Pinpoint the cell where the given text exists, returning its (X, Y) midpoint coordinate. 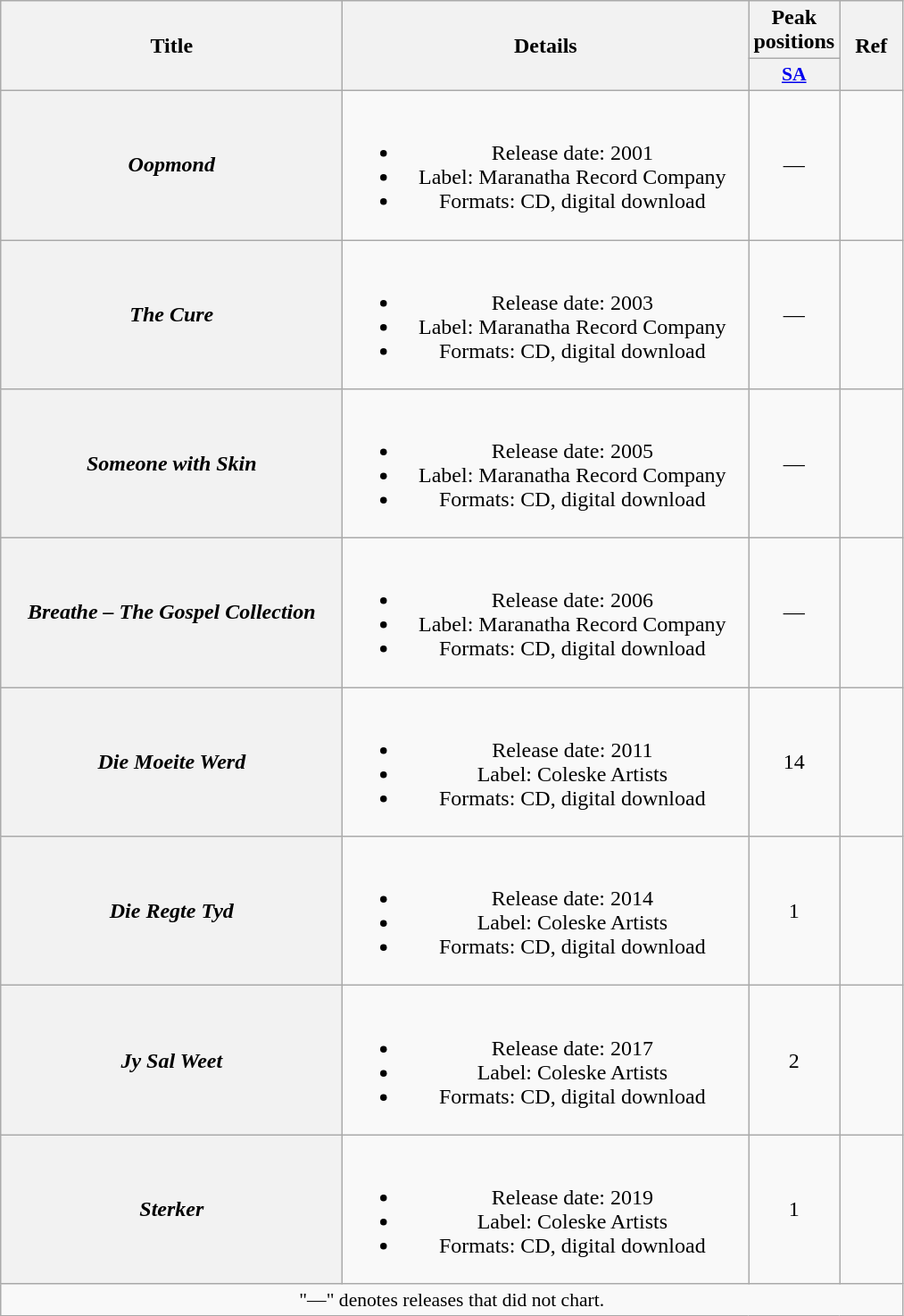
Sterker (171, 1209)
Ref (871, 46)
The Cure (171, 314)
Release date: 2014Label: Coleske ArtistsFormats: CD, digital download (546, 911)
Release date: 2003Label: Maranatha Record CompanyFormats: CD, digital download (546, 314)
"—" denotes releases that did not chart. (452, 1300)
Die Moeite Werd (171, 762)
Release date: 2011Label: Coleske ArtistsFormats: CD, digital download (546, 762)
Release date: 2001Label: Maranatha Record CompanyFormats: CD, digital download (546, 164)
SA (794, 75)
Release date: 2005Label: Maranatha Record CompanyFormats: CD, digital download (546, 464)
Breathe – The Gospel Collection (171, 612)
Release date: 2017Label: Coleske ArtistsFormats: CD, digital download (546, 1061)
Die Regte Tyd (171, 911)
Release date: 2019Label: Coleske ArtistsFormats: CD, digital download (546, 1209)
14 (794, 762)
Jy Sal Weet (171, 1061)
Someone with Skin (171, 464)
Title (171, 46)
Release date: 2006Label: Maranatha Record CompanyFormats: CD, digital download (546, 612)
Oopmond (171, 164)
Details (546, 46)
2 (794, 1061)
Peak positions (794, 30)
